Return the (X, Y) coordinate for the center point of the cell that contains the specified text.  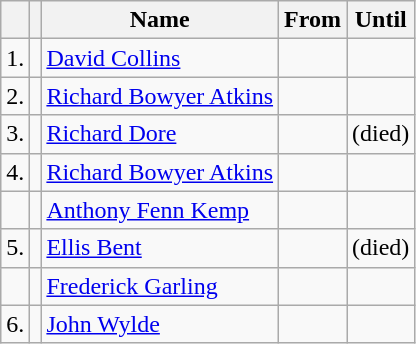
1. (16, 58)
Ellis Bent (160, 248)
David Collins (160, 58)
2. (16, 96)
John Wylde (160, 324)
5. (16, 248)
Richard Dore (160, 134)
Name (160, 20)
From (313, 20)
Anthony Fenn Kemp (160, 210)
3. (16, 134)
Frederick Garling (160, 286)
Until (381, 20)
4. (16, 172)
6. (16, 324)
